Identify which cell holds the provided text, then report its [x, y] central coordinate. 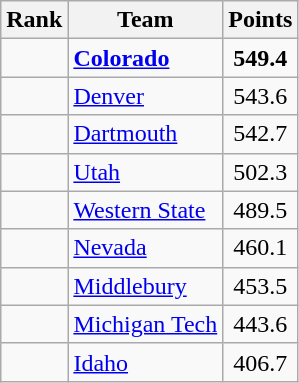
489.5 [260, 210]
Dartmouth [146, 134]
543.6 [260, 96]
Denver [146, 96]
Colorado [146, 58]
502.3 [260, 172]
Team [146, 20]
542.7 [260, 134]
549.4 [260, 58]
Middlebury [146, 286]
Western State [146, 210]
Utah [146, 172]
443.6 [260, 324]
Nevada [146, 248]
Points [260, 20]
460.1 [260, 248]
Michigan Tech [146, 324]
406.7 [260, 362]
453.5 [260, 286]
Rank [34, 20]
Idaho [146, 362]
